Identify which cell holds the provided text, then report its (X, Y) central coordinate. 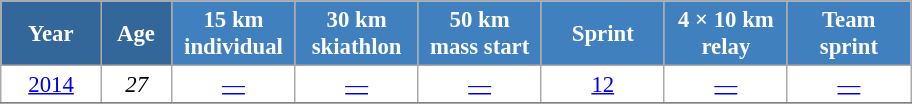
12 (602, 85)
Year (52, 34)
27 (136, 85)
Sprint (602, 34)
50 km mass start (480, 34)
30 km skiathlon (356, 34)
15 km individual (234, 34)
2014 (52, 85)
Age (136, 34)
Team sprint (848, 34)
4 × 10 km relay (726, 34)
